Search for the cell housing the specified text and yield its (x, y) center coordinate. 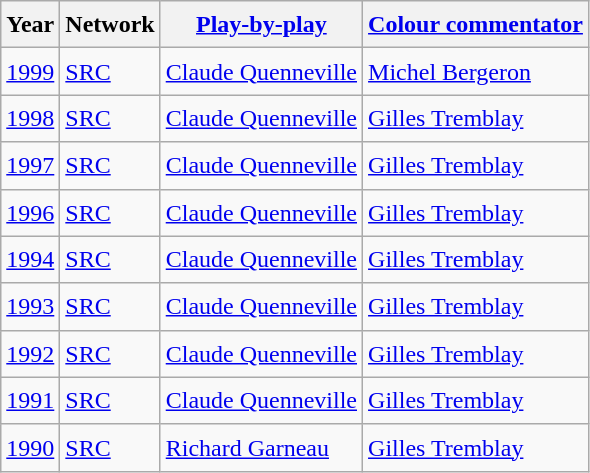
1993 (30, 306)
Play-by-play (261, 24)
Network (110, 24)
Colour commentator (476, 24)
1997 (30, 166)
Michel Bergeron (476, 72)
1999 (30, 72)
1994 (30, 260)
1998 (30, 118)
Year (30, 24)
1991 (30, 400)
1990 (30, 448)
1996 (30, 212)
1992 (30, 354)
Richard Garneau (261, 448)
